From the cell containing the given text, extract its center point as (X, Y) coordinate. 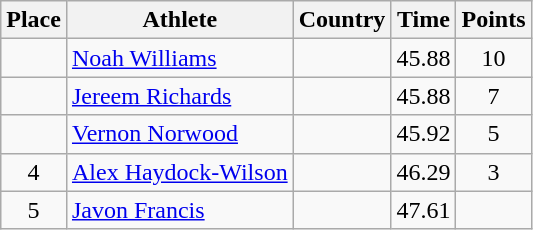
Time (424, 20)
Points (494, 20)
Noah Williams (180, 58)
7 (494, 96)
Vernon Norwood (180, 134)
4 (34, 172)
46.29 (424, 172)
Jereem Richards (180, 96)
Javon Francis (180, 210)
Country (342, 20)
Alex Haydock-Wilson (180, 172)
10 (494, 58)
3 (494, 172)
Athlete (180, 20)
45.92 (424, 134)
Place (34, 20)
47.61 (424, 210)
